Identify which cell holds the provided text, then report its [x, y] central coordinate. 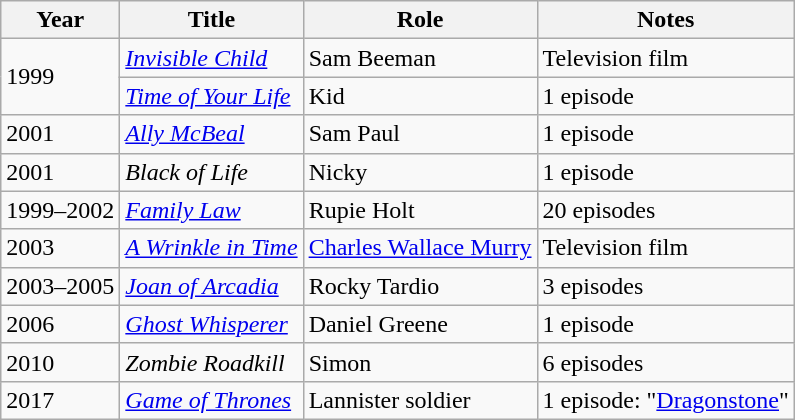
Title [212, 20]
2003–2005 [60, 286]
Rupie Holt [420, 210]
A Wrinkle in Time [212, 248]
6 episodes [666, 362]
Lannister soldier [420, 400]
Invisible Child [212, 58]
Daniel Greene [420, 324]
1 episode: "Dragonstone" [666, 400]
2003 [60, 248]
Joan of Arcadia [212, 286]
1999–2002 [60, 210]
Ally McBeal [212, 134]
Kid [420, 96]
Charles Wallace Murry [420, 248]
Role [420, 20]
2010 [60, 362]
1999 [60, 77]
Nicky [420, 172]
Family Law [212, 210]
Zombie Roadkill [212, 362]
Rocky Tardio [420, 286]
Black of Life [212, 172]
Time of Your Life [212, 96]
Sam Beeman [420, 58]
3 episodes [666, 286]
Game of Thrones [212, 400]
20 episodes [666, 210]
2006 [60, 324]
Simon [420, 362]
Sam Paul [420, 134]
2017 [60, 400]
Notes [666, 20]
Year [60, 20]
Ghost Whisperer [212, 324]
